For the text-containing cell, return its midpoint in [x, y] coordinate format. 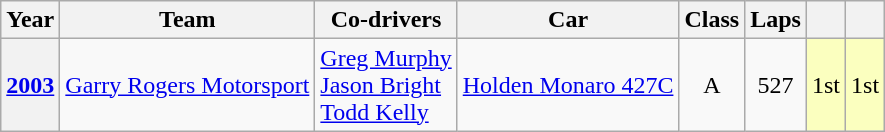
Car [568, 20]
Holden Monaro 427C [568, 85]
Laps [776, 20]
Garry Rogers Motorsport [188, 85]
527 [776, 85]
2003 [30, 85]
Team [188, 20]
Co-drivers [386, 20]
A [712, 85]
Class [712, 20]
Year [30, 20]
Greg Murphy Jason Bright Todd Kelly [386, 85]
